Provide the [X, Y] coordinate of the cell's center where the given text is located.  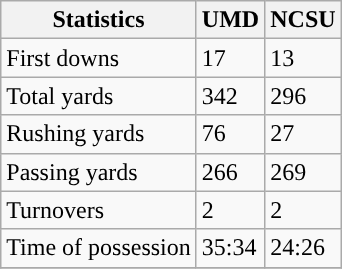
27 [303, 134]
24:26 [303, 248]
UMD [230, 20]
76 [230, 134]
Time of possession [99, 248]
296 [303, 96]
13 [303, 58]
269 [303, 172]
Turnovers [99, 210]
Statistics [99, 20]
Rushing yards [99, 134]
35:34 [230, 248]
Total yards [99, 96]
342 [230, 96]
Passing yards [99, 172]
266 [230, 172]
First downs [99, 58]
NCSU [303, 20]
17 [230, 58]
